Return (x, y) of the center of cell containing provided text 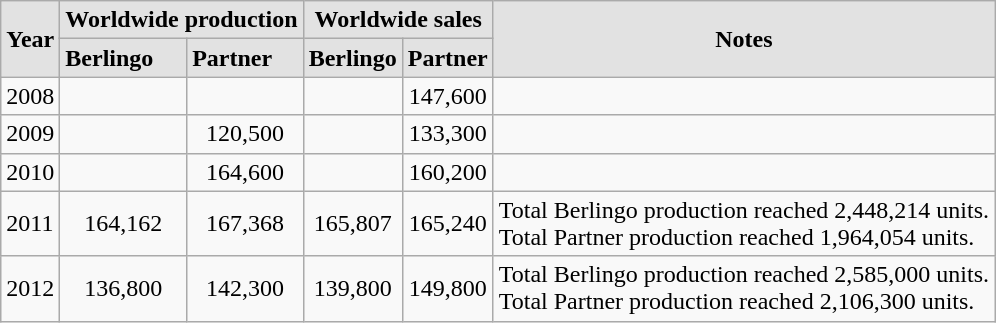
164,600 (246, 172)
Worldwide production (182, 20)
160,200 (448, 172)
Total Berlingo production reached 2,585,000 units.Total Partner production reached 2,106,300 units. (744, 288)
Year (30, 39)
136,800 (124, 288)
2009 (30, 134)
149,800 (448, 288)
Notes (744, 39)
2011 (30, 224)
2010 (30, 172)
2012 (30, 288)
120,500 (246, 134)
165,240 (448, 224)
133,300 (448, 134)
167,368 (246, 224)
Worldwide sales (398, 20)
165,807 (352, 224)
164,162 (124, 224)
2008 (30, 96)
Total Berlingo production reached 2,448,214 units.Total Partner production reached 1,964,054 units. (744, 224)
139,800 (352, 288)
147,600 (448, 96)
142,300 (246, 288)
